Capture the cell that displays the provided text and extract its [X, Y] central coordinate. 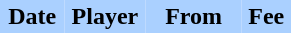
Fee [266, 16]
Date [32, 16]
Player [106, 16]
From [194, 16]
